Extract the [X, Y] coordinate from the center of the cell holding the provided text.  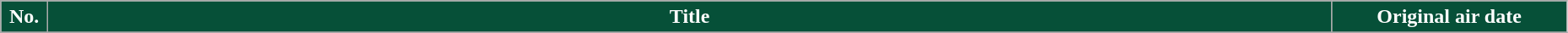
Title [689, 17]
No. [24, 17]
Original air date [1449, 17]
